Detect which cell encompasses the target text, then output its (x, y) center coordinate. 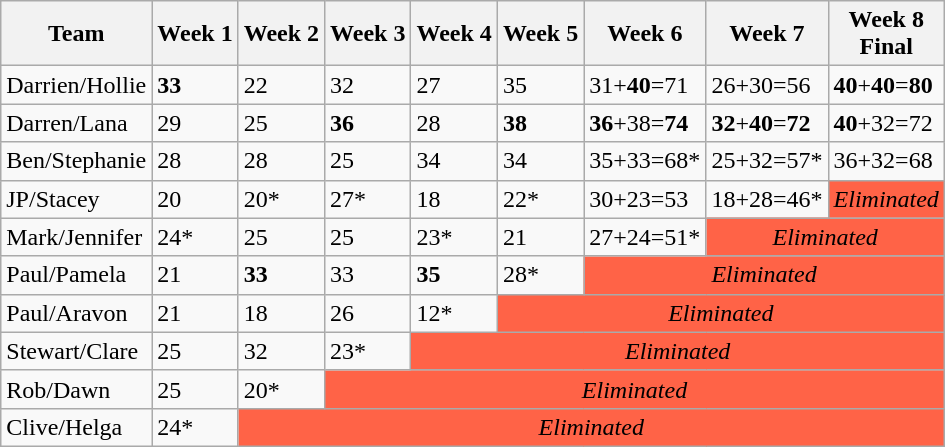
Week 5 (540, 34)
Darrien/Hollie (76, 85)
Paul/Aravon (76, 313)
JP/Stacey (76, 199)
29 (195, 123)
Week 4 (454, 34)
25+32=57* (767, 161)
26 (368, 313)
32+40=72 (767, 123)
38 (540, 123)
Team (76, 34)
27* (368, 199)
36+32=68 (886, 161)
Ben/Stephanie (76, 161)
26+30=56 (767, 85)
36+38=74 (645, 123)
31+40=71 (645, 85)
35+33=68* (645, 161)
Stewart/Clare (76, 351)
22 (281, 85)
40+32=72 (886, 123)
Darren/Lana (76, 123)
Week 2 (281, 34)
Week 3 (368, 34)
Week 8Final (886, 34)
22* (540, 199)
28* (540, 275)
Week 6 (645, 34)
36 (368, 123)
Mark/Jennifer (76, 237)
Week 7 (767, 34)
30+23=53 (645, 199)
27+24=51* (645, 237)
12* (454, 313)
Week 1 (195, 34)
40+40=80 (886, 85)
18+28=46* (767, 199)
20 (195, 199)
Clive/Helga (76, 427)
27 (454, 85)
Rob/Dawn (76, 389)
Paul/Pamela (76, 275)
